Identify which cell holds the provided text, then report its [x, y] central coordinate. 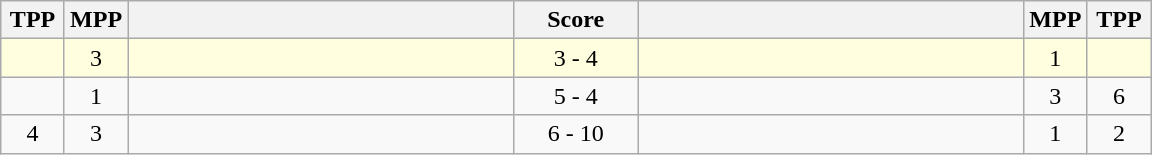
6 - 10 [576, 134]
6 [1119, 96]
Score [576, 20]
2 [1119, 134]
3 - 4 [576, 58]
4 [33, 134]
5 - 4 [576, 96]
